Extract the (x, y) coordinate from the center of the cell holding the provided text.  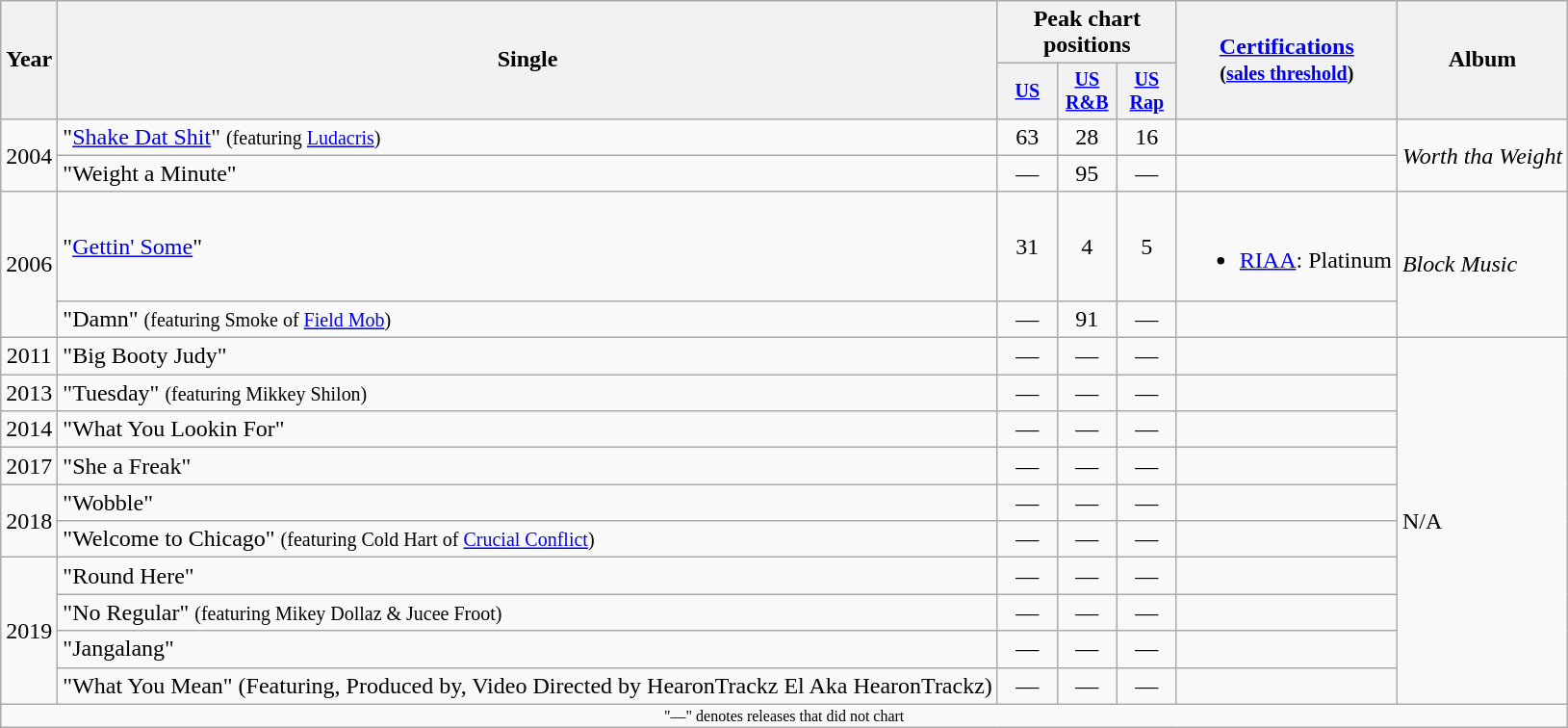
4 (1087, 247)
Album (1482, 60)
US Rap (1146, 91)
US R&B (1087, 91)
5 (1146, 247)
2019 (29, 631)
16 (1146, 137)
"Tuesday" (featuring Mikkey Shilon) (527, 393)
Peak chartpositions (1087, 33)
91 (1087, 319)
2011 (29, 356)
"—" denotes releases that did not chart (784, 715)
RIAA: Platinum (1286, 247)
"She a Freak" (527, 466)
"Damn" (featuring Smoke of Field Mob) (527, 319)
"Welcome to Chicago" (featuring Cold Hart of Crucial Conflict) (527, 539)
2006 (29, 264)
"What You Mean" (Featuring, Produced by, Video Directed by HearonTrackz El Aka HearonTrackz) (527, 686)
"Wobble" (527, 503)
2013 (29, 393)
Single (527, 60)
"Big Booty Judy" (527, 356)
"Shake Dat Shit" (featuring Ludacris) (527, 137)
"No Regular" (featuring Mikey Dollaz & Jucee Froot) (527, 612)
95 (1087, 173)
"Jangalang" (527, 649)
"Gettin' Some" (527, 247)
2018 (29, 521)
2014 (29, 429)
28 (1087, 137)
N/A (1482, 522)
"What You Lookin For" (527, 429)
2017 (29, 466)
"Weight a Minute" (527, 173)
Worth tha Weight (1482, 155)
US (1027, 91)
"Round Here" (527, 576)
31 (1027, 247)
2004 (29, 155)
Year (29, 60)
63 (1027, 137)
Block Music (1482, 264)
Certifications(sales threshold) (1286, 60)
